Determine the (X, Y) coordinate at the center of the cell enclosing the given text.  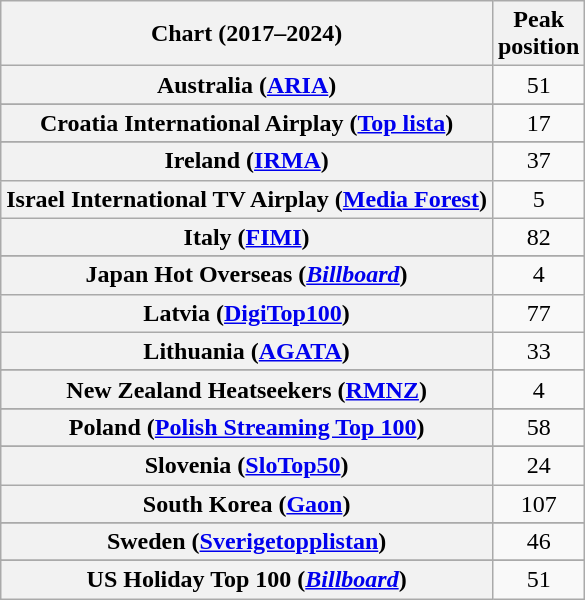
Chart (2017–2024) (247, 34)
Italy (FIMI) (247, 237)
Lithuania (AGATA) (247, 351)
New Zealand Heatseekers (RMNZ) (247, 389)
Ireland (IRMA) (247, 161)
46 (538, 542)
Japan Hot Overseas (Billboard) (247, 275)
Sweden (Sverigetopplistan) (247, 542)
5 (538, 199)
Peakposition (538, 34)
24 (538, 465)
77 (538, 313)
37 (538, 161)
82 (538, 237)
Israel International TV Airplay (Media Forest) (247, 199)
Slovenia (SloTop50) (247, 465)
58 (538, 427)
Australia (ARIA) (247, 85)
Latvia (DigiTop100) (247, 313)
17 (538, 123)
33 (538, 351)
107 (538, 503)
South Korea (Gaon) (247, 503)
US Holiday Top 100 (Billboard) (247, 580)
Croatia International Airplay (Top lista) (247, 123)
Poland (Polish Streaming Top 100) (247, 427)
